Pinpoint the cell where the given text exists, returning its [x, y] midpoint coordinate. 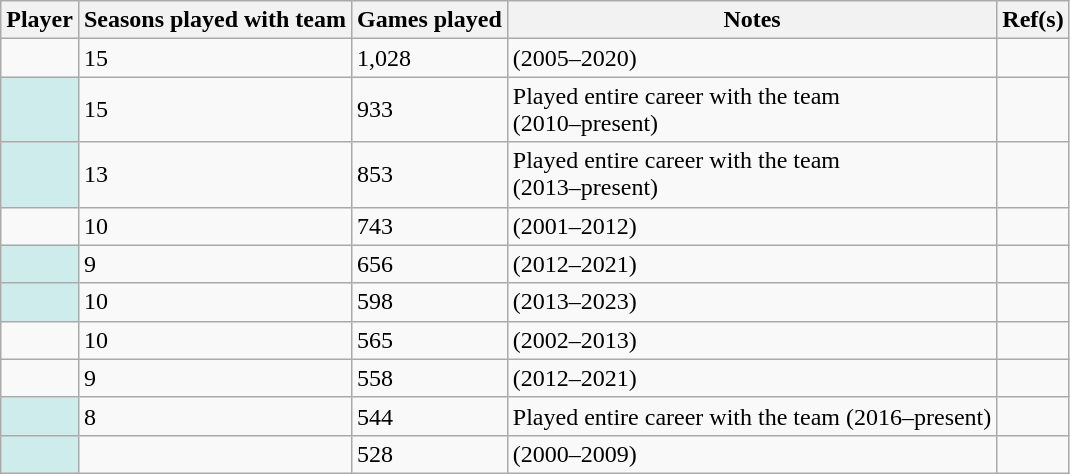
(2005–2020) [752, 58]
528 [430, 454]
853 [430, 174]
(2013–2023) [752, 302]
598 [430, 302]
565 [430, 340]
933 [430, 110]
558 [430, 378]
Seasons played with team [214, 20]
544 [430, 416]
Player [40, 20]
13 [214, 174]
Played entire career with the team(2010–present) [752, 110]
(2001–2012) [752, 226]
Games played [430, 20]
1,028 [430, 58]
Played entire career with the team(2013–present) [752, 174]
Notes [752, 20]
(2002–2013) [752, 340]
(2000–2009) [752, 454]
656 [430, 264]
Ref(s) [1033, 20]
Played entire career with the team (2016–present) [752, 416]
743 [430, 226]
8 [214, 416]
